Pinpoint the cell where the given text exists, returning its [x, y] midpoint coordinate. 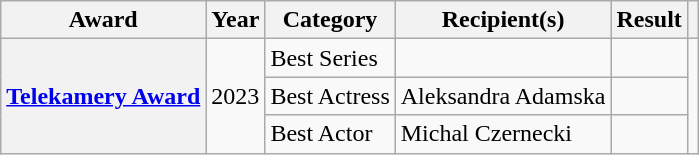
Aleksandra Adamska [503, 96]
Year [236, 20]
Recipient(s) [503, 20]
Best Actor [330, 134]
Best Actress [330, 96]
Michal Czernecki [503, 134]
Telekamery Award [104, 96]
Award [104, 20]
Result [649, 20]
Category [330, 20]
2023 [236, 96]
Best Series [330, 58]
